Search for the cell housing the specified text and yield its [X, Y] center coordinate. 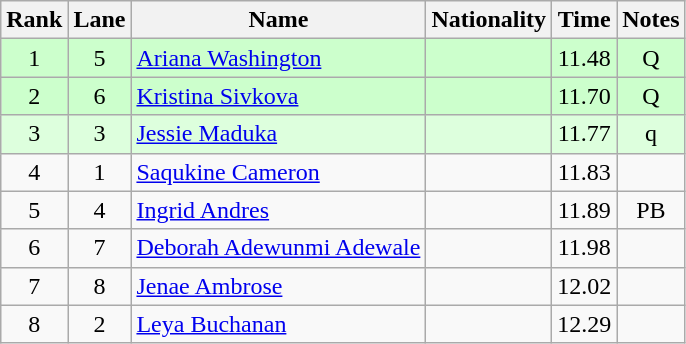
q [651, 134]
Saqukine Cameron [278, 172]
Jessie Maduka [278, 134]
12.02 [584, 286]
Kristina Sivkova [278, 96]
Ingrid Andres [278, 210]
11.83 [584, 172]
Lane [100, 20]
Ariana Washington [278, 58]
PB [651, 210]
Deborah Adewunmi Adewale [278, 248]
11.77 [584, 134]
11.48 [584, 58]
Leya Buchanan [278, 324]
Jenae Ambrose [278, 286]
11.98 [584, 248]
Time [584, 20]
Rank [34, 20]
Nationality [489, 20]
11.89 [584, 210]
11.70 [584, 96]
Name [278, 20]
12.29 [584, 324]
Notes [651, 20]
